Detect which cell encompasses the target text, then output its [x, y] center coordinate. 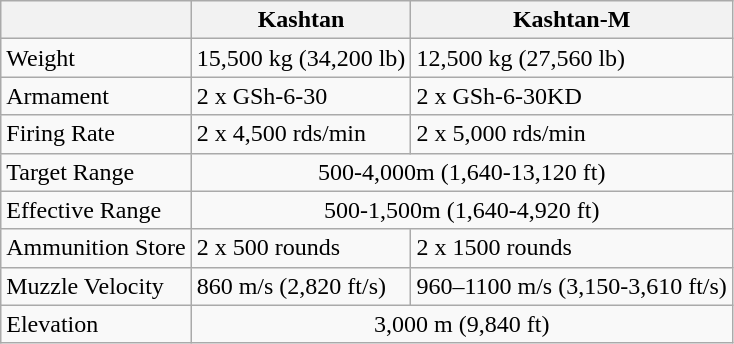
2 x 500 rounds [301, 248]
3,000 m (9,840 ft) [462, 324]
2 x 1500 rounds [572, 248]
15,500 kg (34,200 lb) [301, 58]
500-4,000m (1,640-13,120 ft) [462, 172]
Muzzle Velocity [96, 286]
Effective Range [96, 210]
Armament [96, 96]
Elevation [96, 324]
2 x 4,500 rds/min [301, 134]
Kashtan-M [572, 20]
960–1100 m/s (3,150-3,610 ft/s) [572, 286]
2 x 5,000 rds/min [572, 134]
2 x GSh-6-30KD [572, 96]
Kashtan [301, 20]
860 m/s (2,820 ft/s) [301, 286]
Ammunition Store [96, 248]
12,500 kg (27,560 lb) [572, 58]
Weight [96, 58]
500-1,500m (1,640-4,920 ft) [462, 210]
2 x GSh-6-30 [301, 96]
Firing Rate [96, 134]
Target Range [96, 172]
